Extract the (x, y) coordinate from the center of the cell holding the provided text.  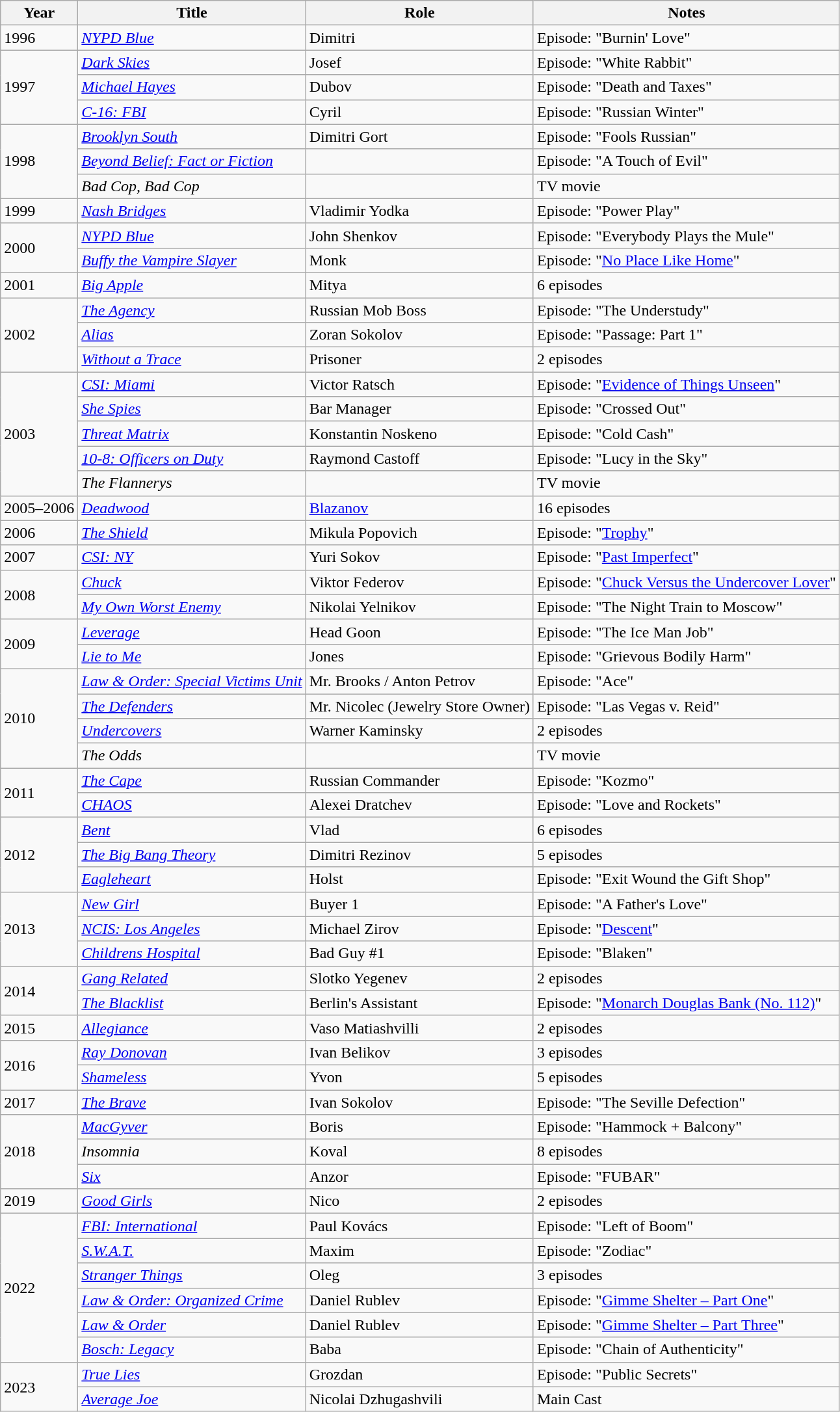
C-16: FBI (192, 112)
S.W.A.T. (192, 1251)
Episode: "Monarch Douglas Bank (No. 112)" (687, 1003)
Average Joe (192, 1399)
Episode: "Kozmo" (687, 780)
Insomnia (192, 1152)
Brooklyn South (192, 137)
CHAOS (192, 805)
Prisoner (419, 360)
Dark Skies (192, 62)
FBI: International (192, 1226)
Episode: "Love and Rockets" (687, 805)
Bent (192, 830)
2001 (39, 285)
2010 (39, 718)
Jones (419, 656)
Dimitri (419, 38)
Episode: "Exit Wound the Gift Shop" (687, 879)
1998 (39, 161)
Episode: "Trophy" (687, 533)
Episode: "Public Secrets" (687, 1374)
Episode: "FUBAR" (687, 1177)
Episode: "Cold Cash" (687, 434)
2000 (39, 248)
2013 (39, 929)
My Own Worst Enemy (192, 607)
Anzor (419, 1177)
Michael Hayes (192, 87)
Bosch: Legacy (192, 1350)
2008 (39, 594)
Episode: "Power Play" (687, 211)
Episode: "A Father's Love" (687, 904)
She Spies (192, 409)
Undercovers (192, 731)
Good Girls (192, 1201)
Head Goon (419, 632)
Episode: "No Place Like Home" (687, 260)
Russian Mob Boss (419, 310)
Dimitri Rezinov (419, 855)
Stranger Things (192, 1275)
Episode: "Chain of Authenticity" (687, 1350)
Alias (192, 335)
Episode: "Grievous Bodily Harm" (687, 656)
Bar Manager (419, 409)
Episode: "The Night Train to Moscow" (687, 607)
Nash Bridges (192, 211)
Berlin's Assistant (419, 1003)
Episode: "Gimme Shelter – Part Three" (687, 1325)
Law & Order: Organized Crime (192, 1300)
2003 (39, 434)
Yuri Sokov (419, 557)
Warner Kaminsky (419, 731)
Threat Matrix (192, 434)
Konstantin Noskeno (419, 434)
2011 (39, 793)
Law & Order: Special Victims Unit (192, 681)
Monk (419, 260)
Victor Ratsch (419, 384)
Year (39, 13)
Eagleheart (192, 879)
Main Cast (687, 1399)
CSI: NY (192, 557)
Episode: "Zodiac" (687, 1251)
Zoran Sokolov (419, 335)
Bad Guy #1 (419, 953)
8 episodes (687, 1152)
Shameless (192, 1077)
The Cape (192, 780)
Title (192, 13)
Gang Related (192, 978)
2007 (39, 557)
Beyond Belief: Fact or Fiction (192, 161)
Nikolai Yelnikov (419, 607)
Maxim (419, 1251)
Josef (419, 62)
Role (419, 13)
Paul Kovács (419, 1226)
2005–2006 (39, 508)
1996 (39, 38)
Episode: "Everybody Plays the Mule" (687, 235)
Without a Trace (192, 360)
2018 (39, 1152)
Mitya (419, 285)
True Lies (192, 1374)
Buffy the Vampire Slayer (192, 260)
Chuck (192, 582)
Koval (419, 1152)
Lie to Me (192, 656)
Nicolai Dzhugashvili (419, 1399)
Episode: "Las Vegas v. Reid" (687, 706)
Mr. Brooks / Anton Petrov (419, 681)
New Girl (192, 904)
2014 (39, 991)
Episode: "Evidence of Things Unseen" (687, 384)
Michael Zirov (419, 929)
Episode: "Crossed Out" (687, 409)
Ray Donovan (192, 1052)
Buyer 1 (419, 904)
Episode: "Gimme Shelter – Part One" (687, 1300)
2002 (39, 335)
Six (192, 1177)
The Big Bang Theory (192, 855)
Episode: "White Rabbit" (687, 62)
Episode: "Past Imperfect" (687, 557)
Vladimir Yodka (419, 211)
Episode: "Passage: Part 1" (687, 335)
Episode: "The Seville Defection" (687, 1102)
Episode: "The Understudy" (687, 310)
Raymond Castoff (419, 459)
Russian Commander (419, 780)
Baba (419, 1350)
Episode: "Ace" (687, 681)
Vlad (419, 830)
Ivan Belikov (419, 1052)
John Shenkov (419, 235)
The Flannerys (192, 483)
1997 (39, 87)
Notes (687, 13)
Deadwood (192, 508)
2019 (39, 1201)
Episode: "Descent" (687, 929)
Dimitri Gort (419, 137)
Grozdan (419, 1374)
Dubov (419, 87)
Leverage (192, 632)
2022 (39, 1288)
Episode: "Hammock + Balcony" (687, 1127)
Episode: "Left of Boom" (687, 1226)
2006 (39, 533)
1999 (39, 211)
Nico (419, 1201)
CSI: Miami (192, 384)
2016 (39, 1065)
Slotko Yegenev (419, 978)
Yvon (419, 1077)
2012 (39, 855)
Childrens Hospital (192, 953)
2015 (39, 1028)
Mr. Nicolec (Jewelry Store Owner) (419, 706)
Episode: "Russian Winter" (687, 112)
Boris (419, 1127)
16 episodes (687, 508)
Episode: "A Touch of Evil" (687, 161)
Episode: "Burnin' Love" (687, 38)
Holst (419, 879)
2009 (39, 644)
The Agency (192, 310)
Big Apple (192, 285)
Cyril (419, 112)
Alexei Dratchev (419, 805)
The Brave (192, 1102)
2023 (39, 1387)
Episode: "Chuck Versus the Undercover Lover" (687, 582)
Viktor Federov (419, 582)
Episode: "Fools Russian" (687, 137)
The Shield (192, 533)
The Defenders (192, 706)
Vaso Matiashvilli (419, 1028)
Ivan Sokolov (419, 1102)
Episode: "Blaken" (687, 953)
The Odds (192, 756)
Allegiance (192, 1028)
The Blacklist (192, 1003)
Bad Cop, Bad Cop (192, 186)
Episode: "Lucy in the Sky" (687, 459)
Mikula Popovich (419, 533)
Law & Order (192, 1325)
MacGyver (192, 1127)
Oleg (419, 1275)
Episode: "Death and Taxes" (687, 87)
Blazanov (419, 508)
2017 (39, 1102)
Episode: "The Ice Man Job" (687, 632)
NCIS: Los Angeles (192, 929)
10-8: Officers on Duty (192, 459)
